Identify which cell holds the provided text, then report its [X, Y] central coordinate. 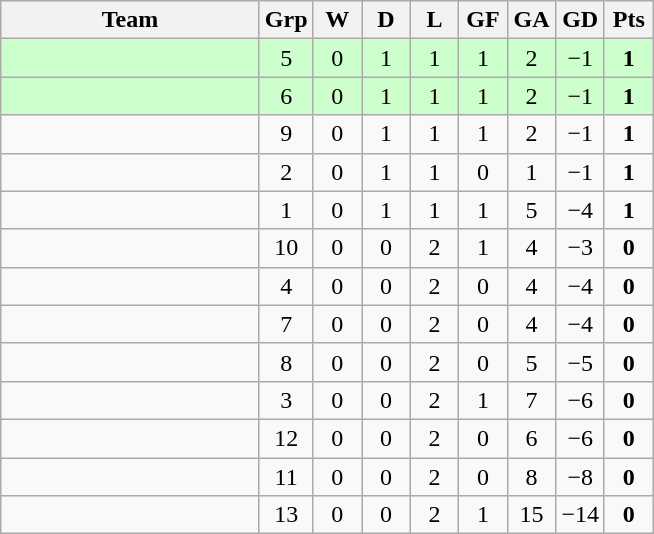
W [338, 20]
GA [532, 20]
−14 [580, 515]
−8 [580, 477]
D [386, 20]
Team [130, 20]
−5 [580, 362]
L [434, 20]
Grp [286, 20]
GF [484, 20]
13 [286, 515]
GD [580, 20]
12 [286, 438]
−3 [580, 248]
9 [286, 134]
3 [286, 400]
15 [532, 515]
11 [286, 477]
Pts [628, 20]
10 [286, 248]
